Determine the [X, Y] coordinate at the center of the cell enclosing the given text.  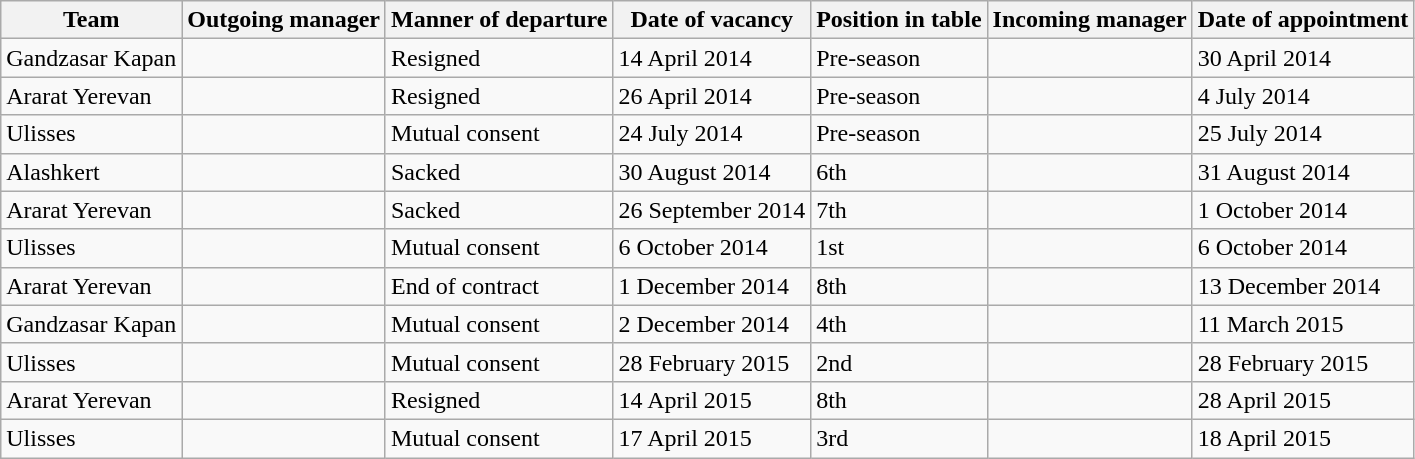
Alashkert [92, 172]
24 July 2014 [712, 134]
1 October 2014 [1303, 210]
Date of vacancy [712, 20]
6th [899, 172]
1st [899, 248]
30 August 2014 [712, 172]
7th [899, 210]
26 September 2014 [712, 210]
End of contract [498, 286]
2nd [899, 362]
Manner of departure [498, 20]
25 July 2014 [1303, 134]
30 April 2014 [1303, 58]
28 April 2015 [1303, 400]
18 April 2015 [1303, 438]
2 December 2014 [712, 324]
14 April 2014 [712, 58]
1 December 2014 [712, 286]
26 April 2014 [712, 96]
14 April 2015 [712, 400]
11 March 2015 [1303, 324]
Team [92, 20]
3rd [899, 438]
17 April 2015 [712, 438]
Date of appointment [1303, 20]
Incoming manager [1090, 20]
13 December 2014 [1303, 286]
4 July 2014 [1303, 96]
4th [899, 324]
31 August 2014 [1303, 172]
Outgoing manager [284, 20]
Position in table [899, 20]
